Output the (X, Y) coordinate of the center of the cell containing the given text.  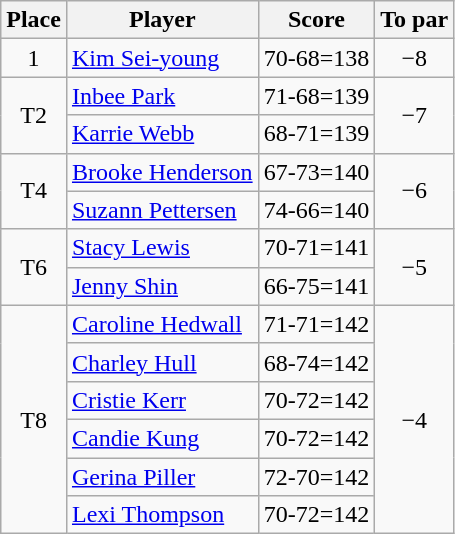
68-71=139 (316, 134)
Cristie Kerr (162, 400)
T2 (34, 115)
Caroline Hedwall (162, 324)
−6 (414, 191)
72-70=142 (316, 477)
Suzann Pettersen (162, 210)
Player (162, 20)
Charley Hull (162, 362)
Karrie Webb (162, 134)
Candie Kung (162, 438)
66-75=141 (316, 286)
Score (316, 20)
1 (34, 58)
Jenny Shin (162, 286)
Gerina Piller (162, 477)
T4 (34, 191)
71-68=139 (316, 96)
To par (414, 20)
−7 (414, 115)
T6 (34, 267)
−4 (414, 419)
T8 (34, 419)
Lexi Thompson (162, 515)
Brooke Henderson (162, 172)
68-74=142 (316, 362)
Inbee Park (162, 96)
−8 (414, 58)
Kim Sei-young (162, 58)
70-71=141 (316, 248)
70-68=138 (316, 58)
74-66=140 (316, 210)
Stacy Lewis (162, 248)
71-71=142 (316, 324)
Place (34, 20)
−5 (414, 267)
67-73=140 (316, 172)
